Return the [x, y] coordinate for the center point of the cell that contains the specified text.  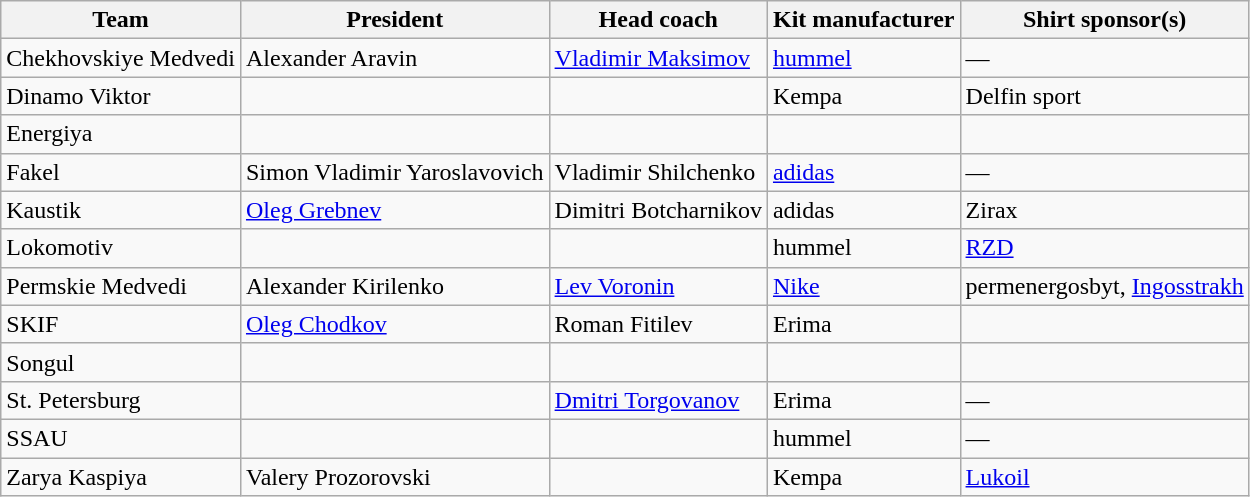
Head coach [658, 20]
Zirax [1104, 210]
Vladimir Shilchenko [658, 172]
Lukoil [1104, 477]
Oleg Chodkov [394, 324]
Shirt sponsor(s) [1104, 20]
Alexander Kirilenko [394, 286]
Chekhovskiye Medvedi [121, 58]
Roman Fitilev [658, 324]
Songul [121, 362]
Lokomotiv [121, 248]
Lev Voronin [658, 286]
SSAU [121, 438]
Vladimir Maksimov [658, 58]
Permskie Medvedi [121, 286]
permenergosbyt, Ingosstrakh [1104, 286]
RZD [1104, 248]
Kaustik [121, 210]
Nike [864, 286]
Valery Prozorovski [394, 477]
Oleg Grebnev [394, 210]
Alexander Aravin [394, 58]
Dimitri Botcharnikov [658, 210]
Kit manufacturer [864, 20]
Fakel [121, 172]
President [394, 20]
Team [121, 20]
Delfin sport [1104, 96]
Zarya Kaspiya [121, 477]
St. Petersburg [121, 400]
Dinamo Viktor [121, 96]
Simon Vladimir Yaroslavovich [394, 172]
Energiya [121, 134]
SKIF [121, 324]
Dmitri Torgovanov [658, 400]
